Extract the [x, y] coordinate from the center of the cell holding the provided text.  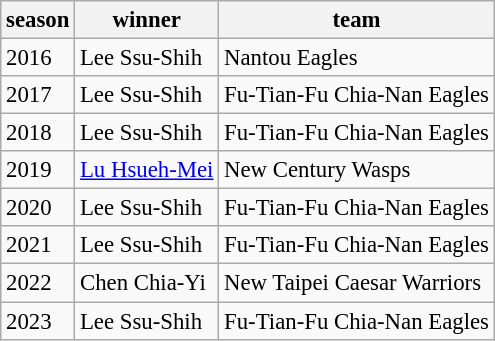
team [357, 20]
2022 [38, 283]
2020 [38, 208]
2017 [38, 95]
2021 [38, 245]
Nantou Eagles [357, 58]
New Century Wasps [357, 170]
2018 [38, 133]
2019 [38, 170]
2016 [38, 58]
2023 [38, 321]
Lu Hsueh-Mei [147, 170]
season [38, 20]
winner [147, 20]
Chen Chia-Yi [147, 283]
New Taipei Caesar Warriors [357, 283]
